Identify which cell holds the provided text, then report its (X, Y) central coordinate. 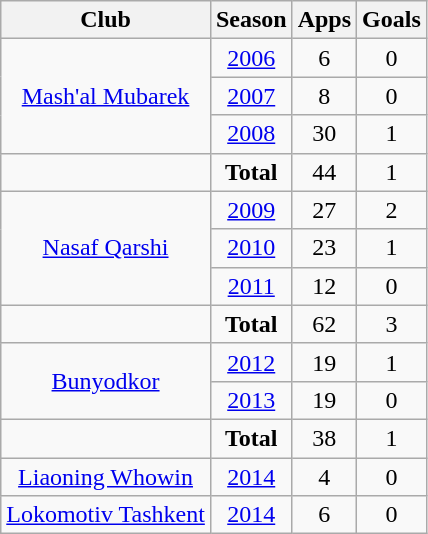
2013 (251, 400)
Mash'al Mubarek (106, 96)
4 (324, 477)
Bunyodkor (106, 381)
Lokomotiv Tashkent (106, 515)
23 (324, 248)
2012 (251, 362)
2 (392, 210)
Club (106, 20)
2011 (251, 286)
2007 (251, 96)
8 (324, 96)
2006 (251, 58)
44 (324, 172)
3 (392, 324)
2010 (251, 248)
2008 (251, 134)
27 (324, 210)
Season (251, 20)
Nasaf Qarshi (106, 248)
Liaoning Whowin (106, 477)
12 (324, 286)
2009 (251, 210)
38 (324, 438)
Apps (324, 20)
62 (324, 324)
30 (324, 134)
Goals (392, 20)
